Find where the given text appears and provide that cell's center as [x, y] coordinate. 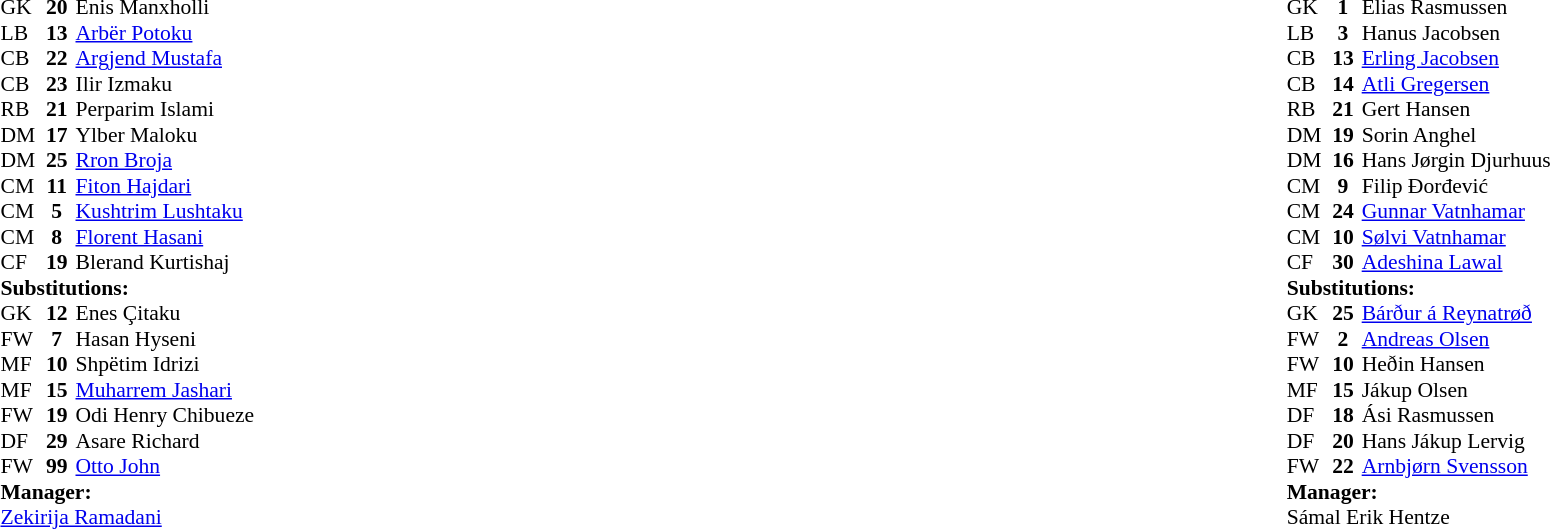
Arbër Potoku [166, 33]
Hasan Hyseni [166, 339]
Perparim Islami [166, 109]
Enes Çitaku [166, 313]
30 [1343, 263]
17 [57, 135]
7 [57, 339]
Odi Henry Chibueze [166, 415]
23 [57, 84]
5 [57, 211]
11 [57, 186]
Ylber Maloku [166, 135]
8 [57, 237]
Muharrem Jashari [166, 390]
20 [1343, 441]
Fiton Hajdari [166, 186]
29 [57, 441]
Argjend Mustafa [166, 59]
16 [1343, 161]
14 [1343, 84]
Florent Hasani [166, 237]
Blerand Kurtishaj [166, 263]
Rron Broja [166, 161]
Substitutions: [127, 288]
99 [57, 467]
12 [57, 313]
Ilir Izmaku [166, 84]
Kushtrim Lushtaku [166, 211]
2 [1343, 339]
3 [1343, 33]
Shpëtim Idrizi [166, 365]
Asare Richard [166, 441]
Manager: [127, 492]
Otto John [166, 467]
24 [1343, 211]
18 [1343, 415]
9 [1343, 186]
